Extract the [X, Y] coordinate from the center of the cell holding the provided text.  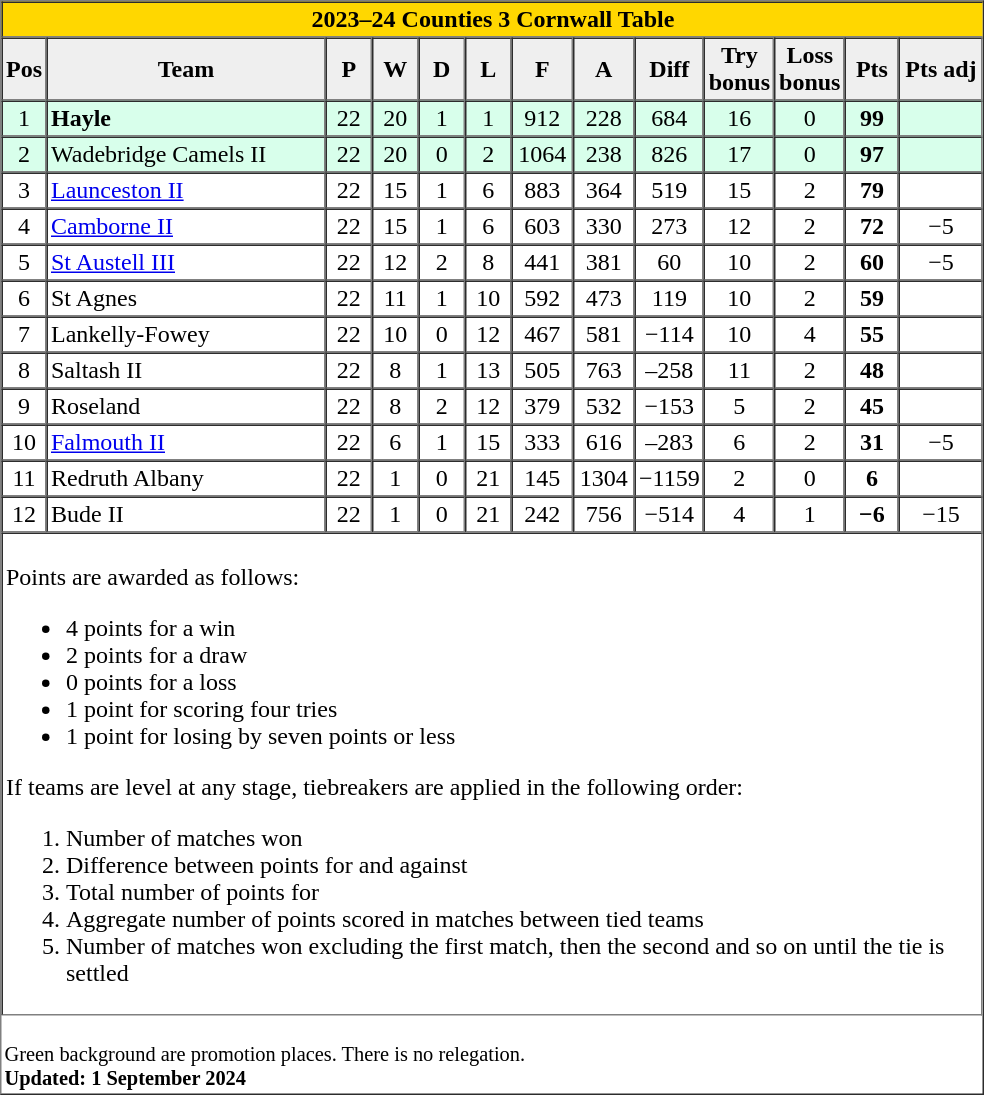
16 [739, 118]
242 [543, 514]
238 [604, 154]
912 [543, 118]
603 [543, 226]
333 [543, 442]
Falmouth II [186, 442]
−153 [669, 406]
W [395, 70]
Pos [24, 70]
Diff [669, 70]
79 [872, 190]
364 [604, 190]
684 [669, 118]
Pts [872, 70]
Loss bonus [810, 70]
763 [604, 370]
L [488, 70]
D [441, 70]
7 [24, 334]
581 [604, 334]
−114 [669, 334]
381 [604, 262]
17 [739, 154]
–258 [669, 370]
826 [669, 154]
Lankelly-Fowey [186, 334]
F [543, 70]
616 [604, 442]
Pts adj [941, 70]
45 [872, 406]
9 [24, 406]
519 [669, 190]
99 [872, 118]
A [604, 70]
St Austell III [186, 262]
55 [872, 334]
Roseland [186, 406]
St Agnes [186, 298]
−15 [941, 514]
1304 [604, 478]
592 [543, 298]
330 [604, 226]
505 [543, 370]
−6 [872, 514]
441 [543, 262]
Camborne II [186, 226]
Hayle [186, 118]
228 [604, 118]
Team [186, 70]
532 [604, 406]
72 [872, 226]
3 [24, 190]
–283 [669, 442]
13 [488, 370]
Try bonus [739, 70]
Green background are promotion places. There is no relegation. Updated: 1 September 2024 [492, 1055]
59 [872, 298]
756 [604, 514]
883 [543, 190]
379 [543, 406]
97 [872, 154]
473 [604, 298]
119 [669, 298]
48 [872, 370]
145 [543, 478]
1064 [543, 154]
Launceston II [186, 190]
−514 [669, 514]
31 [872, 442]
467 [543, 334]
Bude II [186, 514]
273 [669, 226]
−1159 [669, 478]
2023–24 Counties 3 Cornwall Table [492, 20]
P [349, 70]
Wadebridge Camels II [186, 154]
Saltash II [186, 370]
Redruth Albany [186, 478]
